Search for the cell housing the specified text and yield its [x, y] center coordinate. 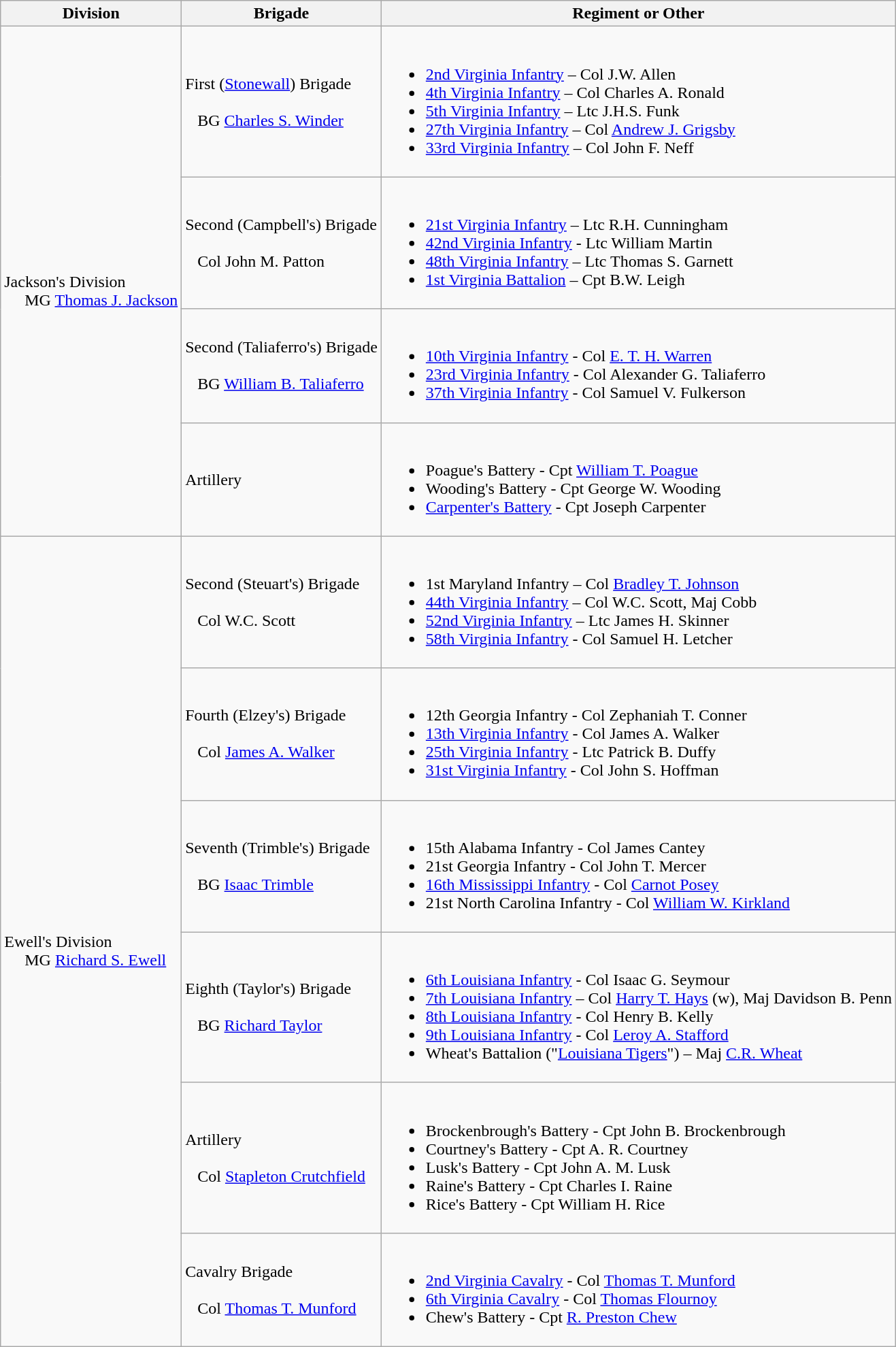
Jackson's Division MG Thomas J. Jackson [91, 282]
2nd Virginia Cavalry - Col Thomas T. Munford6th Virginia Cavalry - Col Thomas FlournoyChew's Battery - Cpt R. Preston Chew [638, 1290]
10th Virginia Infantry - Col E. T. H. Warren23rd Virginia Infantry - Col Alexander G. Taliaferro37th Virginia Infantry - Col Samuel V. Fulkerson [638, 366]
Fourth (Elzey's) Brigade Col James A. Walker [282, 734]
Second (Taliaferro's) Brigade BG William B. Taliaferro [282, 366]
Division [91, 14]
Brigade [282, 14]
Regiment or Other [638, 14]
Second (Campbell's) Brigade Col John M. Patton [282, 243]
Cavalry Brigade Col Thomas T. Munford [282, 1290]
Second (Steuart's) Brigade Col W.C. Scott [282, 602]
Seventh (Trimble's) Brigade BG Isaac Trimble [282, 866]
Eighth (Taylor's) Brigade BG Richard Taylor [282, 1007]
Ewell's Division MG Richard S. Ewell [91, 942]
Poague's Battery - Cpt William T. PoagueWooding's Battery - Cpt George W. WoodingCarpenter's Battery - Cpt Joseph Carpenter [638, 479]
First (Stonewall) Brigade BG Charles S. Winder [282, 102]
Artillery [282, 479]
Artillery Col Stapleton Crutchfield [282, 1158]
